Search for the cell housing the specified text and yield its [x, y] center coordinate. 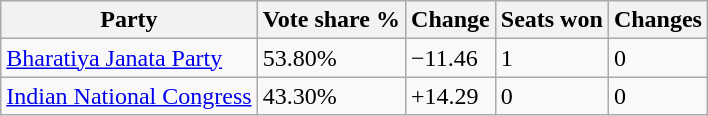
Vote share % [331, 20]
43.30% [331, 96]
1 [552, 58]
Change [451, 20]
Seats won [552, 20]
Indian National Congress [129, 96]
Bharatiya Janata Party [129, 58]
+14.29 [451, 96]
−11.46 [451, 58]
53.80% [331, 58]
Party [129, 20]
Changes [658, 20]
